Detect which cell encompasses the target text, then output its (X, Y) center coordinate. 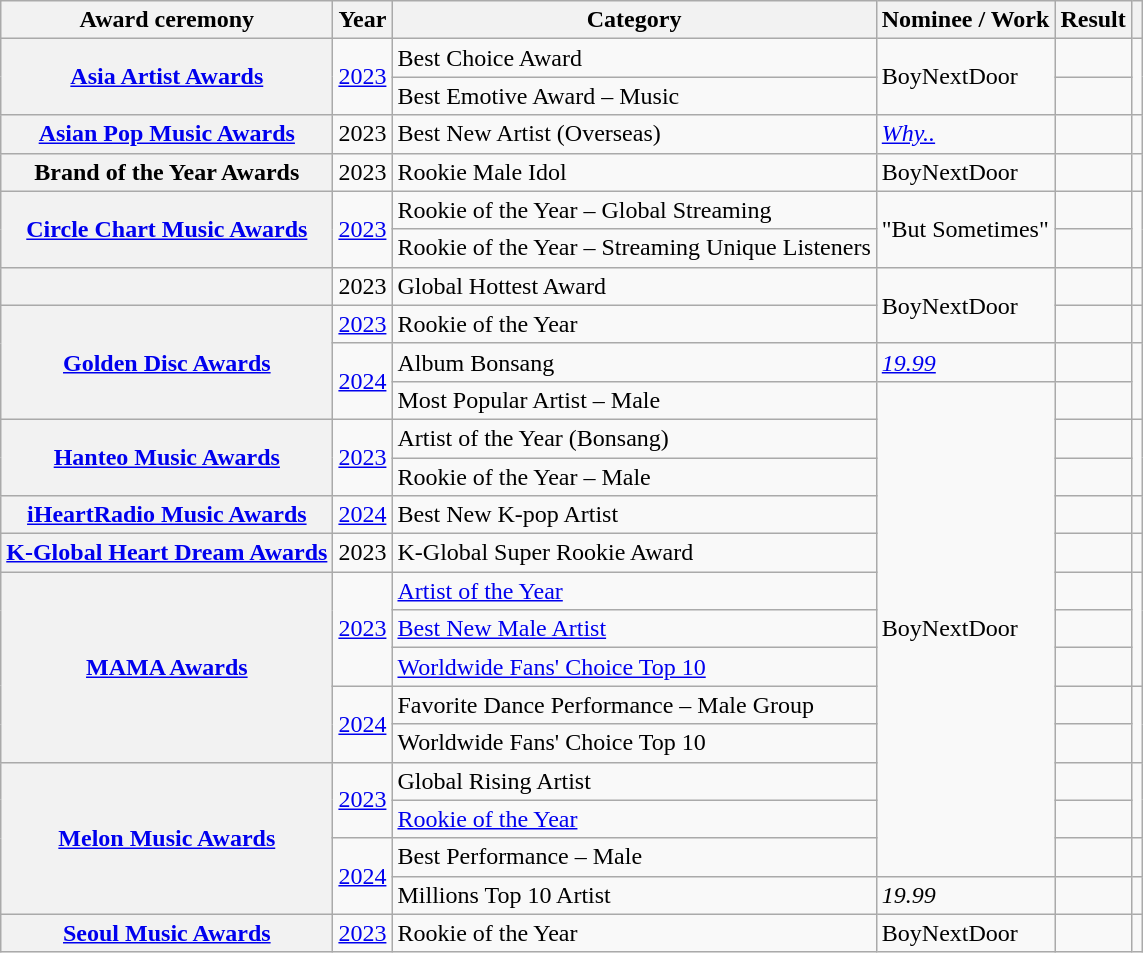
Year (362, 20)
Most Popular Artist – Male (634, 400)
iHeartRadio Music Awards (167, 515)
Best New K-pop Artist (634, 515)
K-Global Heart Dream Awards (167, 553)
"But Sometimes" (966, 229)
Melon Music Awards (167, 838)
Seoul Music Awards (167, 933)
Best Emotive Award – Music (634, 96)
Asian Pop Music Awards (167, 134)
Artist of the Year (Bonsang) (634, 438)
MAMA Awards (167, 667)
Favorite Dance Performance – Male Group (634, 705)
Album Bonsang (634, 362)
Rookie Male Idol (634, 172)
Hanteo Music Awards (167, 457)
Award ceremony (167, 20)
Category (634, 20)
Nominee / Work (966, 20)
Golden Disc Awards (167, 362)
Brand of the Year Awards (167, 172)
K-Global Super Rookie Award (634, 553)
Result (1093, 20)
Global Hottest Award (634, 286)
Millions Top 10 Artist (634, 895)
Asia Artist Awards (167, 77)
Why.. (966, 134)
Best Performance – Male (634, 857)
Best New Male Artist (634, 629)
Circle Chart Music Awards (167, 229)
Best New Artist (Overseas) (634, 134)
Best Choice Award (634, 58)
Rookie of the Year – Streaming Unique Listeners (634, 248)
Artist of the Year (634, 591)
Global Rising Artist (634, 781)
Rookie of the Year – Global Streaming (634, 210)
Rookie of the Year – Male (634, 477)
